Find where the given text appears and provide that cell's center as [x, y] coordinate. 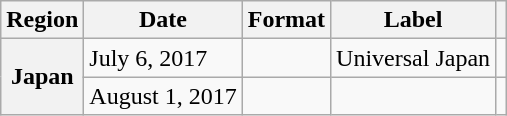
Japan [42, 77]
Format [286, 20]
Universal Japan [414, 58]
August 1, 2017 [163, 96]
Date [163, 20]
Region [42, 20]
July 6, 2017 [163, 58]
Label [414, 20]
